Extract the (X, Y) coordinate from the center of the cell holding the provided text.  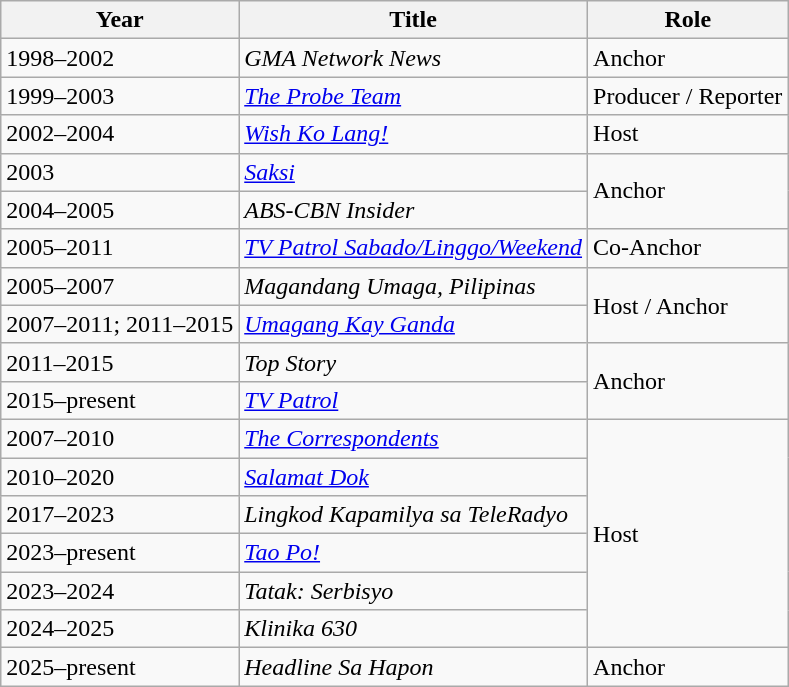
2017–2023 (120, 515)
2004–2005 (120, 210)
Wish Ko Lang! (414, 134)
2002–2004 (120, 134)
Tatak: Serbisyo (414, 591)
Salamat Dok (414, 477)
Klinika 630 (414, 629)
2011–2015 (120, 362)
Top Story (414, 362)
2015–present (120, 400)
TV Patrol Sabado/Linggo/Weekend (414, 248)
Magandang Umaga, Pilipinas (414, 286)
2005–2011 (120, 248)
The Probe Team (414, 96)
2005–2007 (120, 286)
Co-Anchor (688, 248)
2023–present (120, 553)
Lingkod Kapamilya sa TeleRadyo (414, 515)
1998–2002 (120, 58)
ABS-CBN Insider (414, 210)
2025–present (120, 667)
2007–2010 (120, 438)
The Correspondents (414, 438)
2007–2011; 2011–2015 (120, 324)
TV Patrol (414, 400)
1999–2003 (120, 96)
Year (120, 20)
2023–2024 (120, 591)
GMA Network News (414, 58)
2024–2025 (120, 629)
Role (688, 20)
Producer / Reporter (688, 96)
Umagang Kay Ganda (414, 324)
2010–2020 (120, 477)
Headline Sa Hapon (414, 667)
Tao Po! (414, 553)
Title (414, 20)
2003 (120, 172)
Host / Anchor (688, 305)
Saksi (414, 172)
